Scan for the cell matching the given text and deliver its [X, Y] coordinate at center. 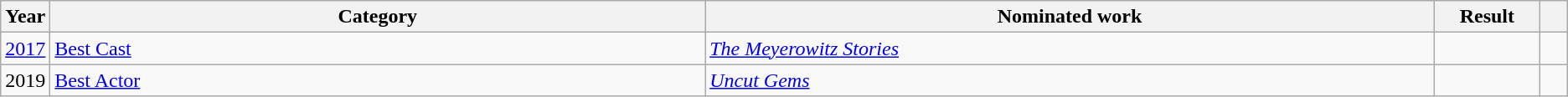
2019 [25, 80]
Best Actor [378, 80]
The Meyerowitz Stories [1070, 48]
Result [1487, 17]
Nominated work [1070, 17]
2017 [25, 48]
Best Cast [378, 48]
Uncut Gems [1070, 80]
Category [378, 17]
Year [25, 17]
